For the text-containing cell, return its midpoint in (x, y) coordinate format. 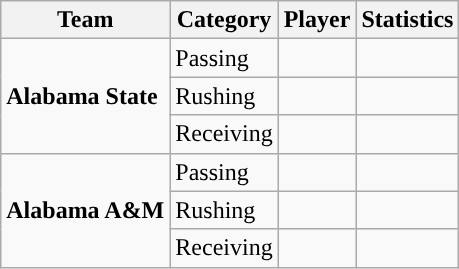
Alabama A&M (86, 210)
Team (86, 20)
Player (317, 20)
Category (224, 20)
Statistics (408, 20)
Alabama State (86, 96)
